Find where the given text appears and provide that cell's center as (x, y) coordinate. 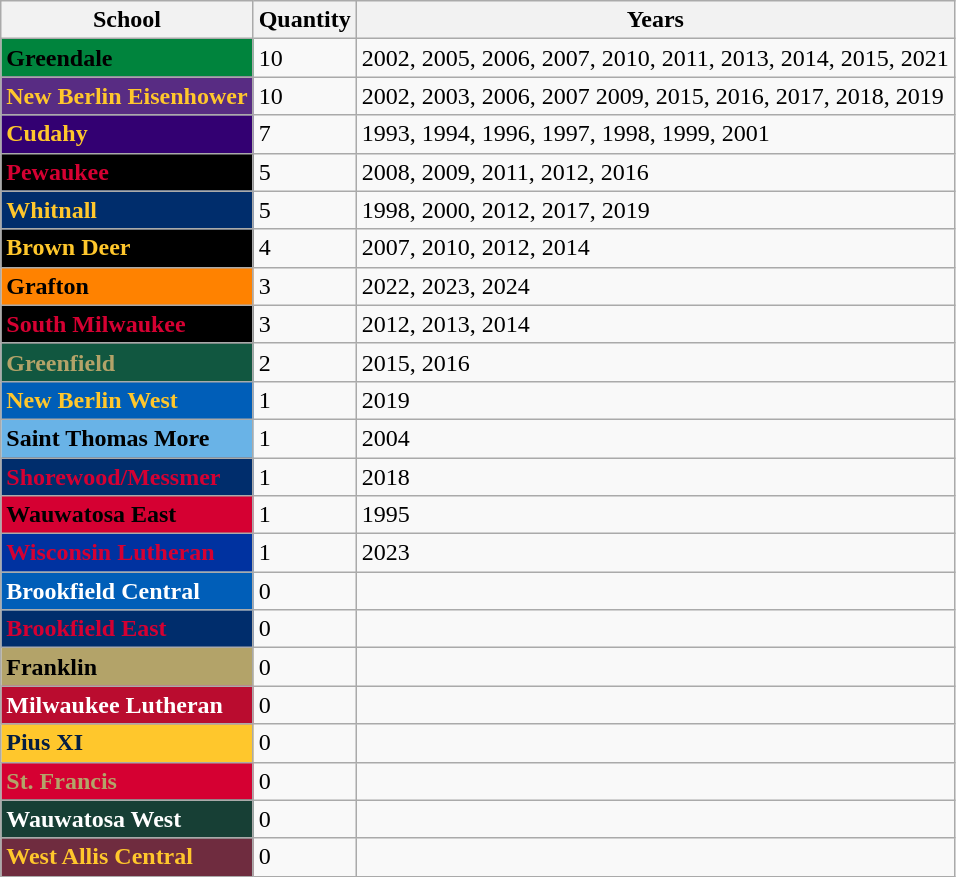
Milwaukee Lutheran (127, 705)
2007, 2010, 2012, 2014 (655, 248)
7 (304, 134)
Quantity (304, 20)
Grafton (127, 286)
Whitnall (127, 210)
2012, 2013, 2014 (655, 324)
Brown Deer (127, 248)
2002, 2003, 2006, 2007 2009, 2015, 2016, 2017, 2018, 2019 (655, 96)
St. Francis (127, 781)
2023 (655, 553)
Wauwatosa West (127, 819)
2008, 2009, 2011, 2012, 2016 (655, 172)
Pewaukee (127, 172)
1993, 1994, 1996, 1997, 1998, 1999, 2001 (655, 134)
Brookfield East (127, 629)
New Berlin West (127, 400)
Years (655, 20)
Franklin (127, 667)
2015, 2016 (655, 362)
Brookfield Central (127, 591)
South Milwaukee (127, 324)
Greendale (127, 58)
Greenfield (127, 362)
2002, 2005, 2006, 2007, 2010, 2011, 2013, 2014, 2015, 2021 (655, 58)
1995 (655, 515)
1998, 2000, 2012, 2017, 2019 (655, 210)
Cudahy (127, 134)
4 (304, 248)
Saint Thomas More (127, 438)
Shorewood/Messmer (127, 477)
Wauwatosa East (127, 515)
2022, 2023, 2024 (655, 286)
Pius XI (127, 743)
Wisconsin Lutheran (127, 553)
2018 (655, 477)
2004 (655, 438)
West Allis Central (127, 857)
School (127, 20)
New Berlin Eisenhower (127, 96)
2019 (655, 400)
2 (304, 362)
